From the cell containing the given text, extract its center point as [x, y] coordinate. 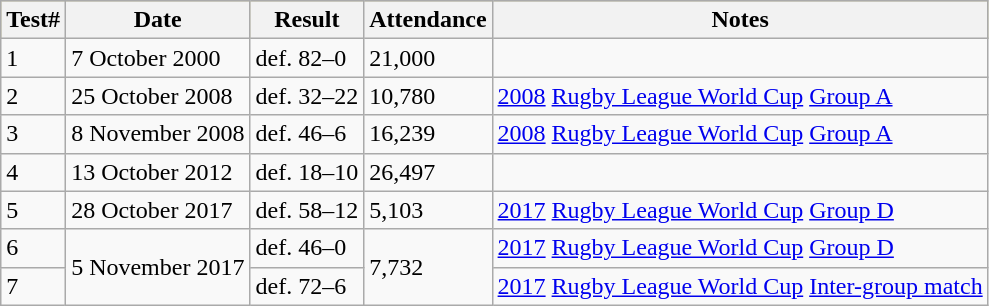
def. 82–0 [307, 58]
Result [307, 20]
8 November 2008 [158, 134]
2017 Rugby League World Cup Inter-group match [740, 286]
Notes [740, 20]
2 [34, 96]
7 [34, 286]
5 [34, 210]
16,239 [428, 134]
Test# [34, 20]
Date [158, 20]
def. 72–6 [307, 286]
def. 58–12 [307, 210]
7 October 2000 [158, 58]
28 October 2017 [158, 210]
Attendance [428, 20]
def. 32–22 [307, 96]
5,103 [428, 210]
3 [34, 134]
5 November 2017 [158, 267]
def. 46–6 [307, 134]
25 October 2008 [158, 96]
7,732 [428, 267]
1 [34, 58]
26,497 [428, 172]
13 October 2012 [158, 172]
def. 46–0 [307, 248]
6 [34, 248]
10,780 [428, 96]
4 [34, 172]
def. 18–10 [307, 172]
21,000 [428, 58]
